Scan for the cell matching the given text and deliver its (X, Y) coordinate at center. 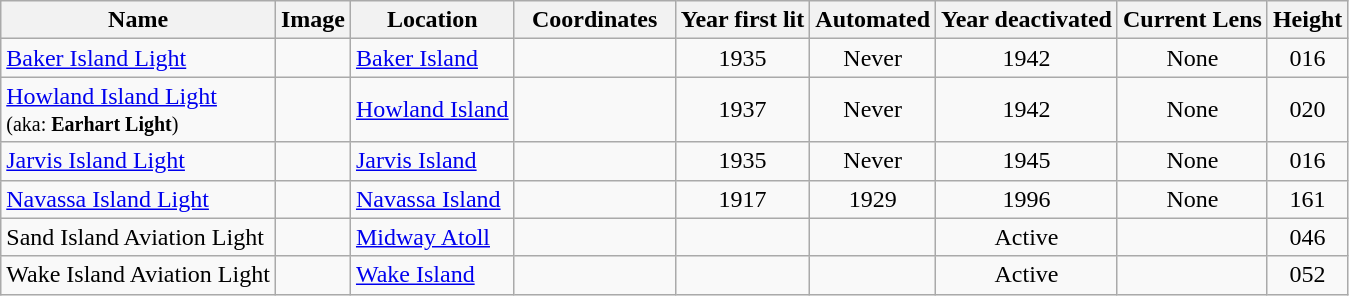
Jarvis Island Light (138, 161)
Navassa Island Light (138, 199)
Height (1307, 20)
Navassa Island (432, 199)
Baker Island (432, 58)
Sand Island Aviation Light (138, 237)
Name (138, 20)
Howland Island Light(aka: Earhart Light) (138, 110)
Current Lens (1192, 20)
052 (1307, 275)
1929 (873, 199)
Wake Island Aviation Light (138, 275)
Midway Atoll (432, 237)
Howland Island (432, 110)
1937 (742, 110)
1945 (1027, 161)
020 (1307, 110)
Baker Island Light (138, 58)
046 (1307, 237)
1917 (742, 199)
Jarvis Island (432, 161)
Location (432, 20)
Year deactivated (1027, 20)
Year first lit (742, 20)
1996 (1027, 199)
Coordinates (594, 20)
Image (312, 20)
Automated (873, 20)
161 (1307, 199)
Wake Island (432, 275)
